Search for the cell housing the specified text and yield its [X, Y] center coordinate. 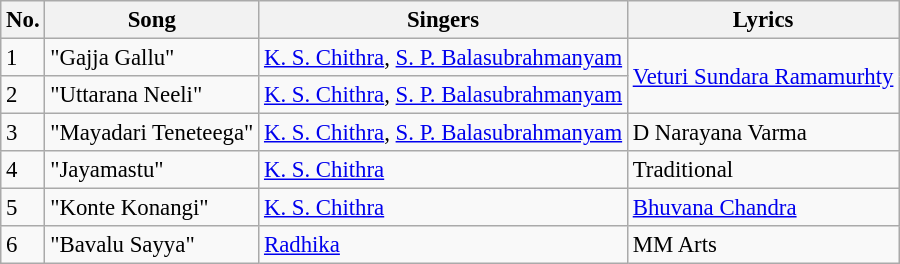
Veturi Sundara Ramamurhty [762, 76]
MM Arts [762, 245]
"Bavalu Sayya" [152, 245]
Song [152, 20]
Traditional [762, 170]
6 [23, 245]
Bhuvana Chandra [762, 208]
"Gajja Gallu" [152, 58]
No. [23, 20]
4 [23, 170]
Lyrics [762, 20]
"Mayadari Teneteega" [152, 133]
"Uttarana Neeli" [152, 95]
Singers [444, 20]
5 [23, 208]
3 [23, 133]
D Narayana Varma [762, 133]
Radhika [444, 245]
"Jayamastu" [152, 170]
"Konte Konangi" [152, 208]
2 [23, 95]
1 [23, 58]
